Return the (X, Y) coordinate for the center point of the cell that contains the specified text.  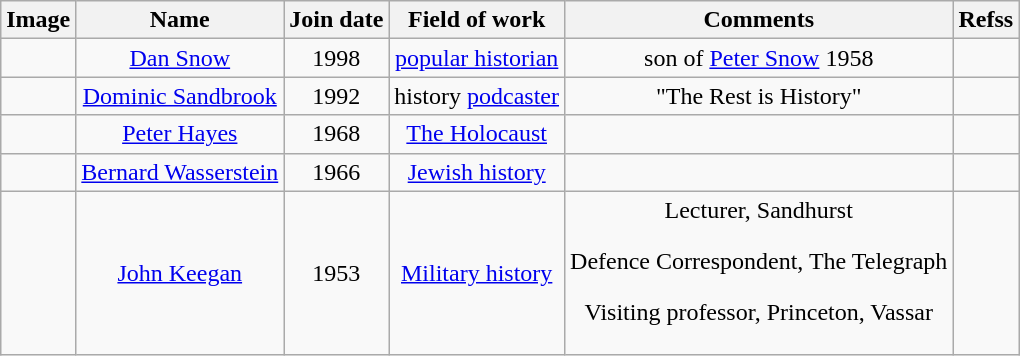
John Keegan (180, 273)
Lecturer, SandhurstDefence Correspondent, The TelegraphVisiting professor, Princeton, Vassar (759, 273)
Image (38, 20)
Jewish history (477, 172)
Refss (986, 20)
"The Rest is History" (759, 96)
history podcaster (477, 96)
son of Peter Snow 1958 (759, 58)
Name (180, 20)
1998 (336, 58)
The Holocaust (477, 134)
popular historian (477, 58)
Join date (336, 20)
1992 (336, 96)
Dan Snow (180, 58)
Peter Hayes (180, 134)
Comments (759, 20)
Bernard Wasserstein (180, 172)
Military history (477, 273)
1966 (336, 172)
1953 (336, 273)
Dominic Sandbrook (180, 96)
Field of work (477, 20)
1968 (336, 134)
